Provide the [X, Y] coordinate of the cell's center where the given text is located.  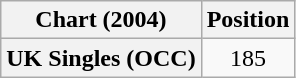
UK Singles (OCC) [101, 58]
Position [248, 20]
185 [248, 58]
Chart (2004) [101, 20]
